Return the (X, Y) coordinate for the center point of the cell that contains the specified text.  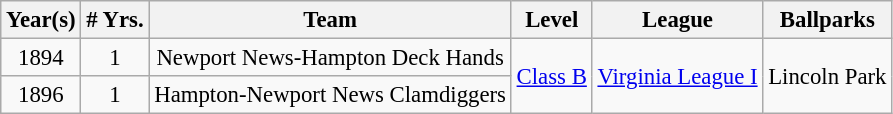
Newport News-Hampton Deck Hands (330, 58)
1896 (41, 95)
Level (552, 20)
# Yrs. (115, 20)
1894 (41, 58)
Class B (552, 76)
Hampton-Newport News Clamdiggers (330, 95)
Lincoln Park (828, 76)
Ballparks (828, 20)
League (678, 20)
Team (330, 20)
Year(s) (41, 20)
Virginia League I (678, 76)
